Determine the (X, Y) coordinate at the center of the cell enclosing the given text.  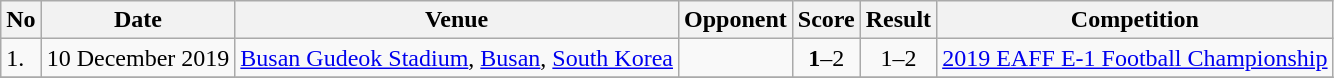
Result (898, 20)
Busan Gudeok Stadium, Busan, South Korea (457, 58)
No (21, 20)
10 December 2019 (138, 58)
Competition (1135, 20)
2019 EAFF E-1 Football Championship (1135, 58)
Venue (457, 20)
Opponent (736, 20)
Score (826, 20)
Date (138, 20)
1. (21, 58)
